Locate the cell with the specified text and output its (x, y) center coordinate. 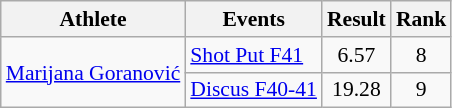
Shot Put F41 (254, 55)
Marijana Goranović (94, 72)
Events (254, 19)
8 (422, 55)
9 (422, 90)
6.57 (356, 55)
Rank (422, 19)
Result (356, 19)
Athlete (94, 19)
Discus F40-41 (254, 90)
19.28 (356, 90)
